Capture the cell that displays the provided text and extract its [x, y] central coordinate. 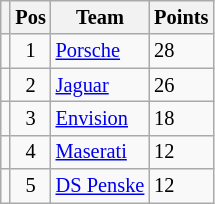
18 [181, 118]
Pos [30, 17]
1 [30, 51]
2 [30, 85]
Maserati [100, 152]
Jaguar [100, 85]
Envision [100, 118]
4 [30, 152]
Porsche [100, 51]
3 [30, 118]
26 [181, 85]
Team [100, 17]
28 [181, 51]
DS Penske [100, 186]
Points [181, 17]
5 [30, 186]
